Capture the cell that displays the provided text and extract its (x, y) central coordinate. 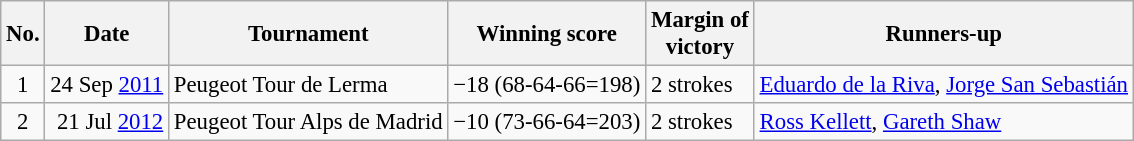
2 (23, 122)
Eduardo de la Riva, Jorge San Sebastián (944, 85)
Winning score (547, 34)
Peugeot Tour de Lerma (308, 85)
−18 (68-64-66=198) (547, 85)
Date (107, 34)
Tournament (308, 34)
−10 (73-66-64=203) (547, 122)
Margin ofvictory (700, 34)
No. (23, 34)
Peugeot Tour Alps de Madrid (308, 122)
Runners-up (944, 34)
1 (23, 85)
Ross Kellett, Gareth Shaw (944, 122)
21 Jul 2012 (107, 122)
24 Sep 2011 (107, 85)
